Return the [X, Y] coordinate for the center point of the cell that contains the specified text.  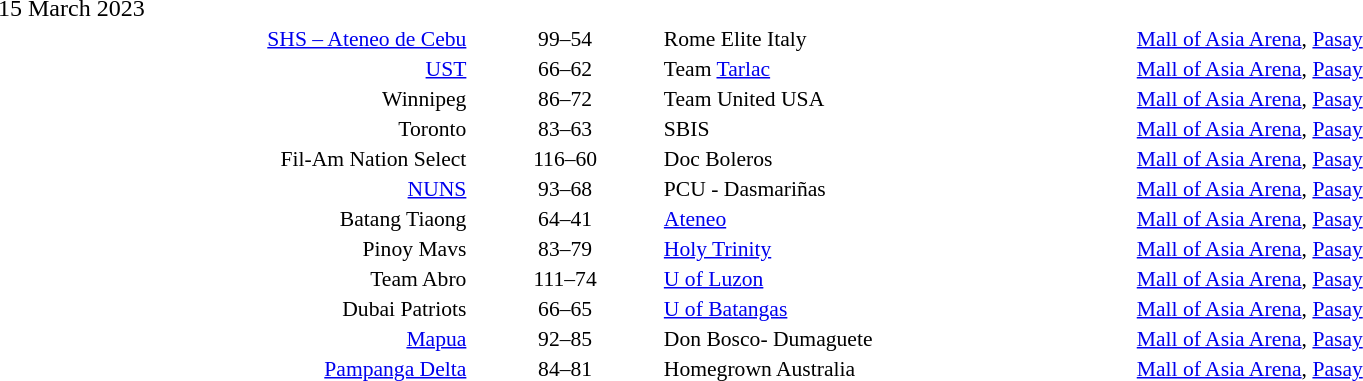
86–72 [566, 98]
64–41 [566, 218]
99–54 [566, 38]
83–63 [566, 128]
U of Luzon [898, 278]
111–74 [566, 278]
Rome Elite Italy [898, 38]
93–68 [566, 188]
Holy Trinity [898, 248]
92–85 [566, 338]
SBIS [898, 128]
U of Batangas [898, 308]
Team Tarlac [898, 68]
83–79 [566, 248]
66–62 [566, 68]
PCU - Dasmariñas [898, 188]
Ateneo [898, 218]
116–60 [566, 158]
66–65 [566, 308]
Team United USA [898, 98]
Doc Boleros [898, 158]
Don Bosco- Dumaguete [898, 338]
